For the text-containing cell, return its midpoint in (X, Y) coordinate format. 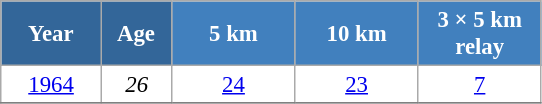
Year (52, 34)
5 km (234, 34)
Age (136, 34)
3 × 5 km relay (480, 34)
26 (136, 85)
23 (356, 85)
10 km (356, 34)
7 (480, 85)
24 (234, 85)
1964 (52, 85)
